Determine the [x, y] coordinate at the center of the cell enclosing the given text.  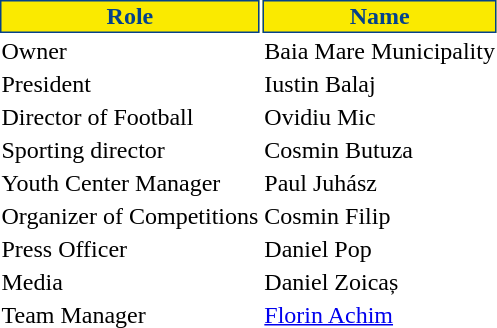
Daniel Pop [380, 249]
Name [380, 16]
Iustin Balaj [380, 84]
Paul Juhász [380, 183]
Media [130, 282]
Director of Football [130, 117]
Owner [130, 51]
Daniel Zoicaș [380, 282]
Ovidiu Mic [380, 117]
Youth Center Manager [130, 183]
Cosmin Filip [380, 216]
Role [130, 16]
Press Officer [130, 249]
Sporting director [130, 150]
President [130, 84]
Organizer of Competitions [130, 216]
Cosmin Butuza [380, 150]
Baia Mare Municipality [380, 51]
